Locate the cell with the specified text and output its [x, y] center coordinate. 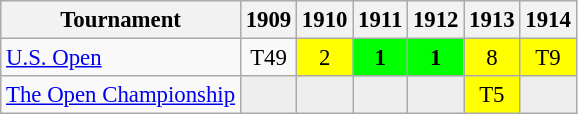
1914 [548, 20]
The Open Championship [121, 95]
1913 [492, 20]
Tournament [121, 20]
U.S. Open [121, 58]
T5 [492, 95]
1911 [380, 20]
8 [492, 58]
1910 [325, 20]
2 [325, 58]
1909 [268, 20]
T49 [268, 58]
T9 [548, 58]
1912 [436, 20]
